Determine the [x, y] coordinate at the center of the cell enclosing the given text.  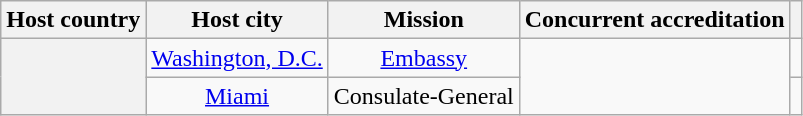
Concurrent accreditation [654, 20]
Miami [237, 96]
Host city [237, 20]
Consulate-General [424, 96]
Embassy [424, 58]
Washington, D.C. [237, 58]
Mission [424, 20]
Host country [74, 20]
